Capture the cell that displays the provided text and extract its [X, Y] central coordinate. 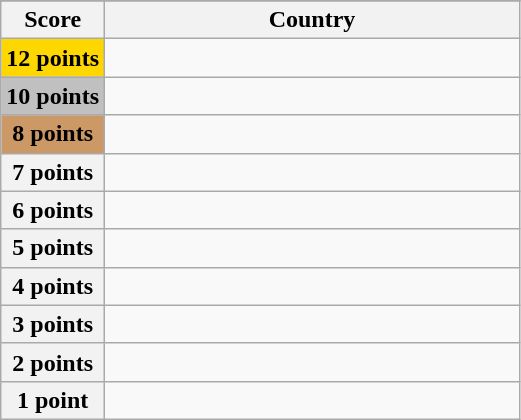
12 points [53, 58]
10 points [53, 96]
2 points [53, 362]
Score [53, 20]
Country [312, 20]
5 points [53, 248]
1 point [53, 400]
4 points [53, 286]
6 points [53, 210]
7 points [53, 172]
3 points [53, 324]
8 points [53, 134]
